Locate the cell with the specified text and output its [X, Y] center coordinate. 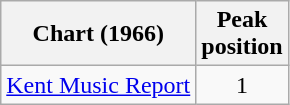
Chart (1966) [98, 34]
Peakposition [242, 34]
1 [242, 85]
Kent Music Report [98, 85]
